Search for the cell housing the specified text and yield its (x, y) center coordinate. 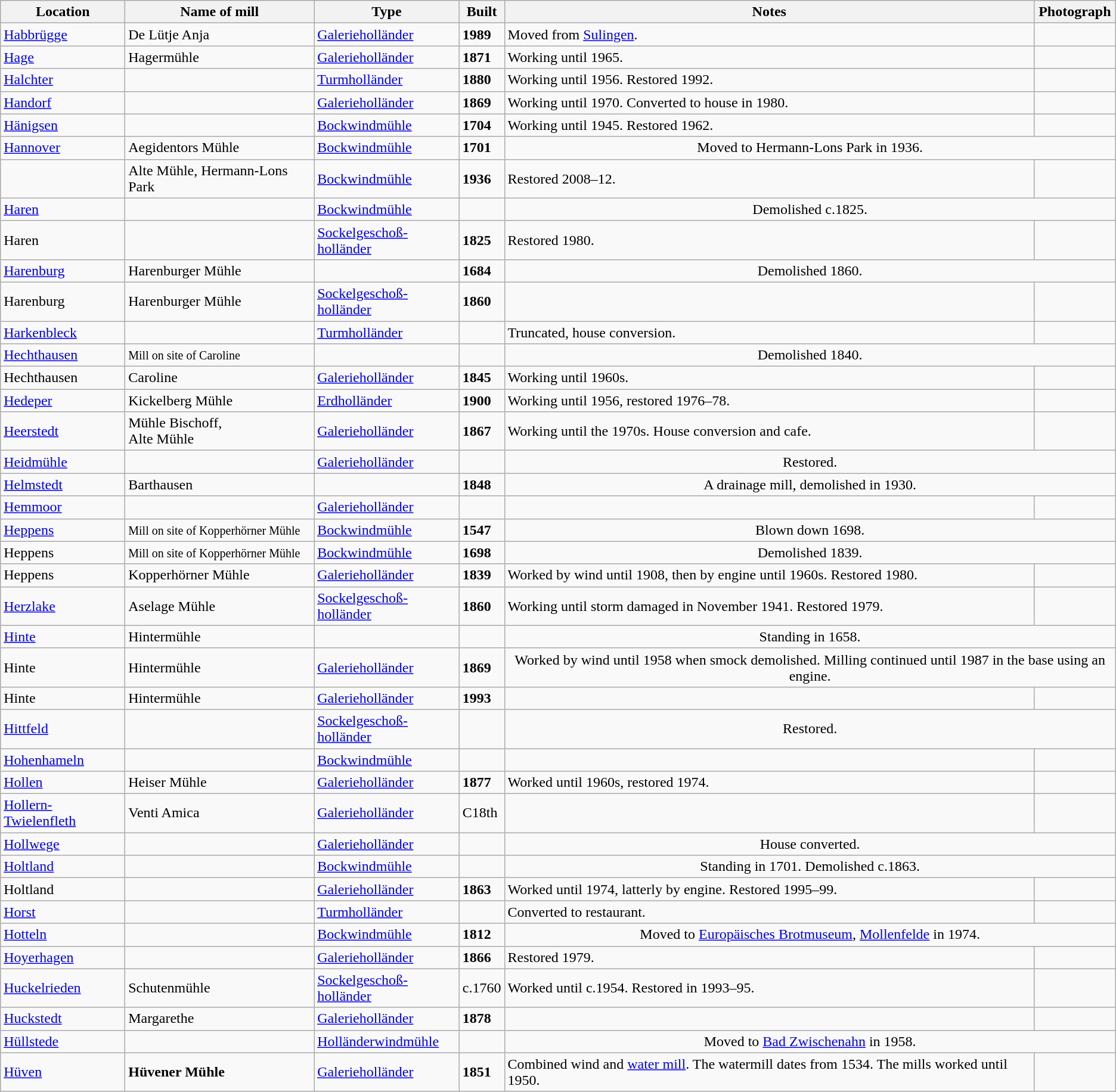
Caroline (219, 378)
Heerstedt (63, 432)
De Lütje Anja (219, 35)
House converted. (810, 844)
Hänigsen (63, 125)
1684 (482, 271)
Converted to restaurant. (769, 912)
Blown down 1698. (810, 530)
Aselage Mühle (219, 606)
1863 (482, 889)
Demolished c.1825. (810, 209)
Moved to Hermann-Lons Park in 1936. (810, 148)
Mill on site of Caroline (219, 355)
1812 (482, 935)
Hoyerhagen (63, 957)
Hotteln (63, 935)
Combined wind and water mill. The watermill dates from 1534. The mills worked until 1950. (769, 1072)
Hemmoor (63, 507)
Hüllstede (63, 1041)
Helmstedt (63, 485)
Demolished 1839. (810, 553)
Hüvener Mühle (219, 1072)
1871 (482, 57)
Photograph (1075, 12)
Hittfeld (63, 728)
Truncated, house conversion. (769, 332)
Margarethe (219, 1019)
1851 (482, 1072)
Hollern-Twielenfleth (63, 813)
Restored 1979. (769, 957)
Hollen (63, 783)
Mühle Bischoff,Alte Mühle (219, 432)
Huckstedt (63, 1019)
Hagermühle (219, 57)
Heidmühle (63, 462)
1704 (482, 125)
Working until 1945. Restored 1962. (769, 125)
Working until 1956, restored 1976–78. (769, 401)
Working until the 1970s. House conversion and cafe. (769, 432)
1867 (482, 432)
Huckelrieden (63, 988)
Handorf (63, 103)
Venti Amica (219, 813)
Harkenbleck (63, 332)
1845 (482, 378)
Herzlake (63, 606)
Worked until 1960s, restored 1974. (769, 783)
Halchter (63, 80)
Name of mill (219, 12)
Working until 1965. (769, 57)
Worked until c.1954. Restored in 1993–95. (769, 988)
Standing in 1658. (810, 637)
Kickelberg Mühle (219, 401)
1878 (482, 1019)
Working until 1956. Restored 1992. (769, 80)
1698 (482, 553)
Horst (63, 912)
C18th (482, 813)
1848 (482, 485)
Worked until 1974, latterly by engine. Restored 1995–99. (769, 889)
Hüven (63, 1072)
Type (387, 12)
Hage (63, 57)
1877 (482, 783)
A drainage mill, demolished in 1930. (810, 485)
Aegidentors Mühle (219, 148)
1866 (482, 957)
Standing in 1701. Demolished c.1863. (810, 867)
Alte Mühle, Hermann-Lons Park (219, 179)
1825 (482, 240)
1900 (482, 401)
Hannover (63, 148)
Working until 1960s. (769, 378)
Working until 1970. Converted to house in 1980. (769, 103)
Built (482, 12)
Moved to Europäisches Brotmuseum, Mollenfelde in 1974. (810, 935)
Kopperhörner Mühle (219, 575)
c.1760 (482, 988)
1989 (482, 35)
Moved to Bad Zwischenahn in 1958. (810, 1041)
Erdholländer (387, 401)
Worked by wind until 1908, then by engine until 1960s. Restored 1980. (769, 575)
Working until storm damaged in November 1941. Restored 1979. (769, 606)
Restored 1980. (769, 240)
1701 (482, 148)
Hohenhameln (63, 760)
Habbrügge (63, 35)
Schutenmühle (219, 988)
1547 (482, 530)
Hedeper (63, 401)
Restored 2008–12. (769, 179)
Holländerwindmühle (387, 1041)
Notes (769, 12)
Demolished 1860. (810, 271)
Heiser Mühle (219, 783)
1880 (482, 80)
1936 (482, 179)
1839 (482, 575)
Moved from Sulingen. (769, 35)
Worked by wind until 1958 when smock demolished. Milling continued until 1987 in the base using an engine. (810, 668)
Barthausen (219, 485)
Hollwege (63, 844)
1993 (482, 698)
Location (63, 12)
Demolished 1840. (810, 355)
